Search for the cell housing the specified text and yield its (x, y) center coordinate. 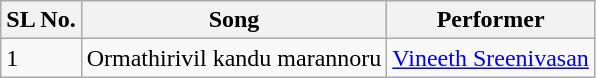
1 (41, 58)
Ormathirivil kandu marannoru (234, 58)
Vineeth Sreenivasan (491, 58)
Song (234, 20)
SL No. (41, 20)
Performer (491, 20)
